From the cell containing the given text, extract its center point as (X, Y) coordinate. 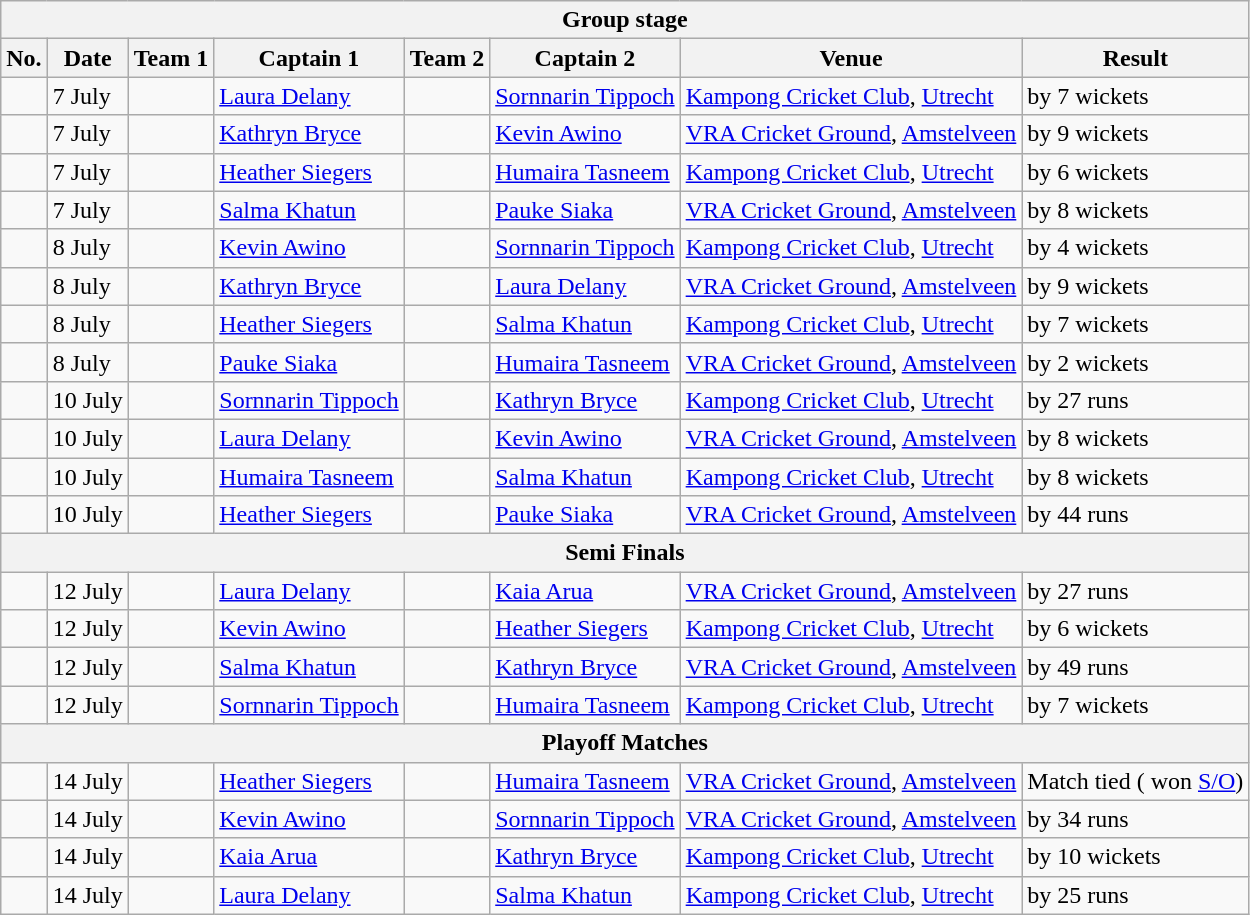
by 49 runs (1136, 667)
Date (88, 58)
Playoff Matches (625, 743)
by 4 wickets (1136, 248)
Captain 1 (309, 58)
Captain 2 (585, 58)
Team 1 (171, 58)
Group stage (625, 20)
by 44 runs (1136, 515)
Team 2 (447, 58)
Match tied ( won S/O) (1136, 781)
by 10 wickets (1136, 857)
by 2 wickets (1136, 362)
by 25 runs (1136, 895)
Semi Finals (625, 553)
No. (24, 58)
by 34 runs (1136, 819)
Result (1136, 58)
Venue (851, 58)
